Extract the (X, Y) coordinate from the center of the cell holding the provided text.  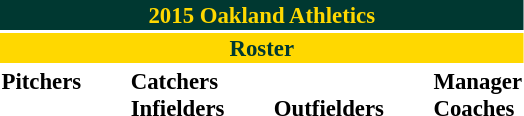
2015 Oakland Athletics (262, 15)
Roster (262, 48)
